Scan for the cell matching the given text and deliver its (X, Y) coordinate at center. 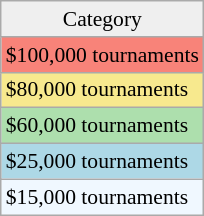
$15,000 tournaments (102, 197)
$25,000 tournaments (102, 162)
$60,000 tournaments (102, 126)
$100,000 tournaments (102, 55)
$80,000 tournaments (102, 90)
Category (102, 19)
